Detect which cell encompasses the target text, then output its (X, Y) center coordinate. 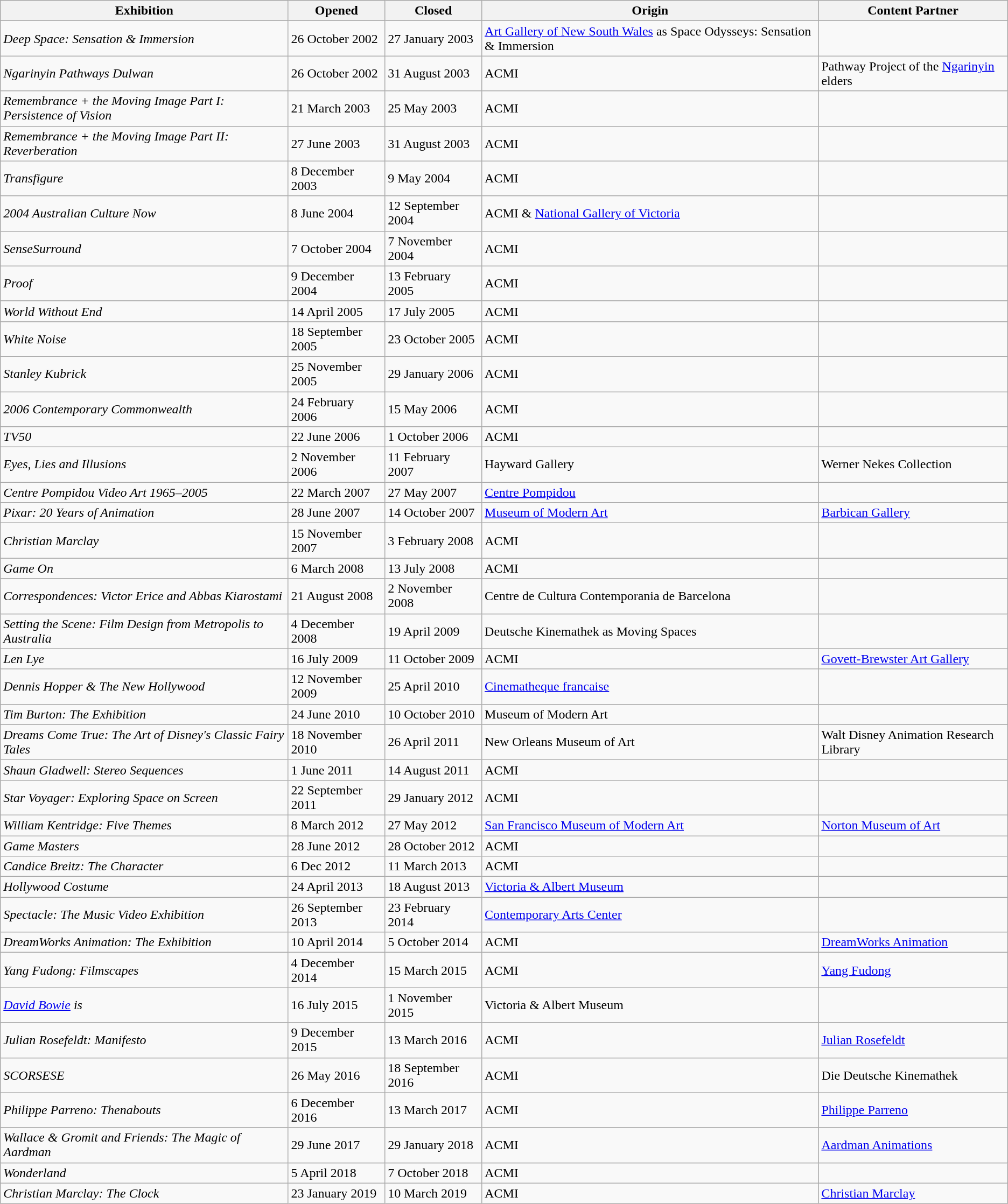
Die Deutsche Kinemathek (913, 1075)
11 February 2007 (433, 465)
Julian Rosefeldt (913, 1040)
Yang Fudong: Filmscapes (144, 970)
Proof (144, 283)
Cinematheque francaise (650, 687)
21 March 2003 (337, 109)
ACMI & National Gallery of Victoria (650, 213)
Ngarinyin Pathways Dulwan (144, 73)
26 September 2013 (337, 915)
Pixar: 20 Years of Animation (144, 513)
27 May 2007 (433, 492)
Hollywood Costume (144, 887)
Remembrance + the Moving Image Part I: Persistence of Vision (144, 109)
16 July 2015 (337, 1005)
6 March 2008 (337, 568)
27 June 2003 (337, 143)
18 September 2005 (337, 339)
17 July 2005 (433, 311)
Spectacle: The Music Video Exhibition (144, 915)
10 April 2014 (337, 942)
Len Lye (144, 659)
7 November 2004 (433, 249)
1 November 2015 (433, 1005)
27 January 2003 (433, 39)
24 June 2010 (337, 714)
7 October 2004 (337, 249)
28 June 2012 (337, 846)
Aardman Animations (913, 1145)
14 August 2011 (433, 770)
Tim Burton: The Exhibition (144, 714)
Wonderland (144, 1173)
Correspondences: Victor Erice and Abbas Kiarostami (144, 596)
5 April 2018 (337, 1173)
28 June 2007 (337, 513)
3 February 2008 (433, 540)
27 May 2012 (433, 825)
2 November 2006 (337, 465)
9 December 2015 (337, 1040)
25 April 2010 (433, 687)
5 October 2014 (433, 942)
Closed (433, 11)
22 March 2007 (337, 492)
SCORSESE (144, 1075)
2006 Contemporary Commonwealth (144, 409)
25 May 2003 (433, 109)
Philippe Parreno: Thenabouts (144, 1110)
7 October 2018 (433, 1173)
15 May 2006 (433, 409)
11 October 2009 (433, 659)
Centre de Cultura Contemporania de Barcelona (650, 596)
World Without End (144, 311)
10 March 2019 (433, 1193)
Norton Museum of Art (913, 825)
16 July 2009 (337, 659)
1 June 2011 (337, 770)
13 March 2017 (433, 1110)
14 April 2005 (337, 311)
23 February 2014 (433, 915)
TV50 (144, 437)
Origin (650, 11)
Contemporary Arts Center (650, 915)
26 May 2016 (337, 1075)
Yang Fudong (913, 970)
15 November 2007 (337, 540)
24 February 2006 (337, 409)
29 June 2017 (337, 1145)
SenseSurround (144, 249)
Star Voyager: Exploring Space on Screen (144, 798)
23 January 2019 (337, 1193)
Julian Rosefeldt: Manifesto (144, 1040)
8 June 2004 (337, 213)
29 January 2006 (433, 374)
Deep Space: Sensation & Immersion (144, 39)
Wallace & Gromit and Friends: The Magic of Aardman (144, 1145)
New Orleans Museum of Art (650, 742)
Govett-Brewster Art Gallery (913, 659)
4 December 2008 (337, 631)
San Francisco Museum of Modern Art (650, 825)
11 March 2013 (433, 867)
2004 Australian Culture Now (144, 213)
12 September 2004 (433, 213)
Centre Pompidou Video Art 1965–2005 (144, 492)
9 May 2004 (433, 179)
13 July 2008 (433, 568)
Pathway Project of the Ngarinyin elders (913, 73)
Shaun Gladwell: Stereo Sequences (144, 770)
Centre Pompidou (650, 492)
22 June 2006 (337, 437)
Eyes, Lies and Illusions (144, 465)
Hayward Gallery (650, 465)
13 March 2016 (433, 1040)
Game On (144, 568)
26 April 2011 (433, 742)
Exhibition (144, 11)
29 January 2018 (433, 1145)
William Kentridge: Five Themes (144, 825)
8 December 2003 (337, 179)
Setting the Scene: Film Design from Metropolis to Australia (144, 631)
22 September 2011 (337, 798)
29 January 2012 (433, 798)
Christian Marclay: The Clock (144, 1193)
Art Gallery of New South Wales as Space Odysseys: Sensation & Immersion (650, 39)
21 August 2008 (337, 596)
Content Partner (913, 11)
10 October 2010 (433, 714)
28 October 2012 (433, 846)
Deutsche Kinemathek as Moving Spaces (650, 631)
Dreams Come True: The Art of Disney's Classic Fairy Tales (144, 742)
Philippe Parreno (913, 1110)
12 November 2009 (337, 687)
8 March 2012 (337, 825)
14 October 2007 (433, 513)
18 August 2013 (433, 887)
White Noise (144, 339)
6 Dec 2012 (337, 867)
18 September 2016 (433, 1075)
6 December 2016 (337, 1110)
Candice Breitz: The Character (144, 867)
19 April 2009 (433, 631)
Dennis Hopper & The New Hollywood (144, 687)
15 March 2015 (433, 970)
Walt Disney Animation Research Library (913, 742)
9 December 2004 (337, 283)
DreamWorks Animation: The Exhibition (144, 942)
4 December 2014 (337, 970)
Werner Nekes Collection (913, 465)
24 April 2013 (337, 887)
13 February 2005 (433, 283)
2 November 2008 (433, 596)
1 October 2006 (433, 437)
David Bowie is (144, 1005)
Stanley Kubrick (144, 374)
18 November 2010 (337, 742)
Barbican Gallery (913, 513)
DreamWorks Animation (913, 942)
Transfigure (144, 179)
25 November 2005 (337, 374)
Game Masters (144, 846)
Remembrance + the Moving Image Part II: Reverberation (144, 143)
23 October 2005 (433, 339)
Opened (337, 11)
